Capture the cell that displays the provided text and extract its [X, Y] central coordinate. 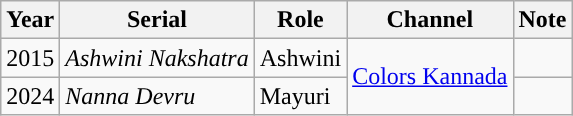
Serial [157, 20]
Colors Kannada [430, 77]
Channel [430, 20]
Mayuri [300, 96]
Nanna Devru [157, 96]
Year [30, 20]
Ashwini Nakshatra [157, 58]
Note [542, 20]
2024 [30, 96]
2015 [30, 58]
Role [300, 20]
Ashwini [300, 58]
